Return the [X, Y] coordinate for the center point of the cell that contains the specified text.  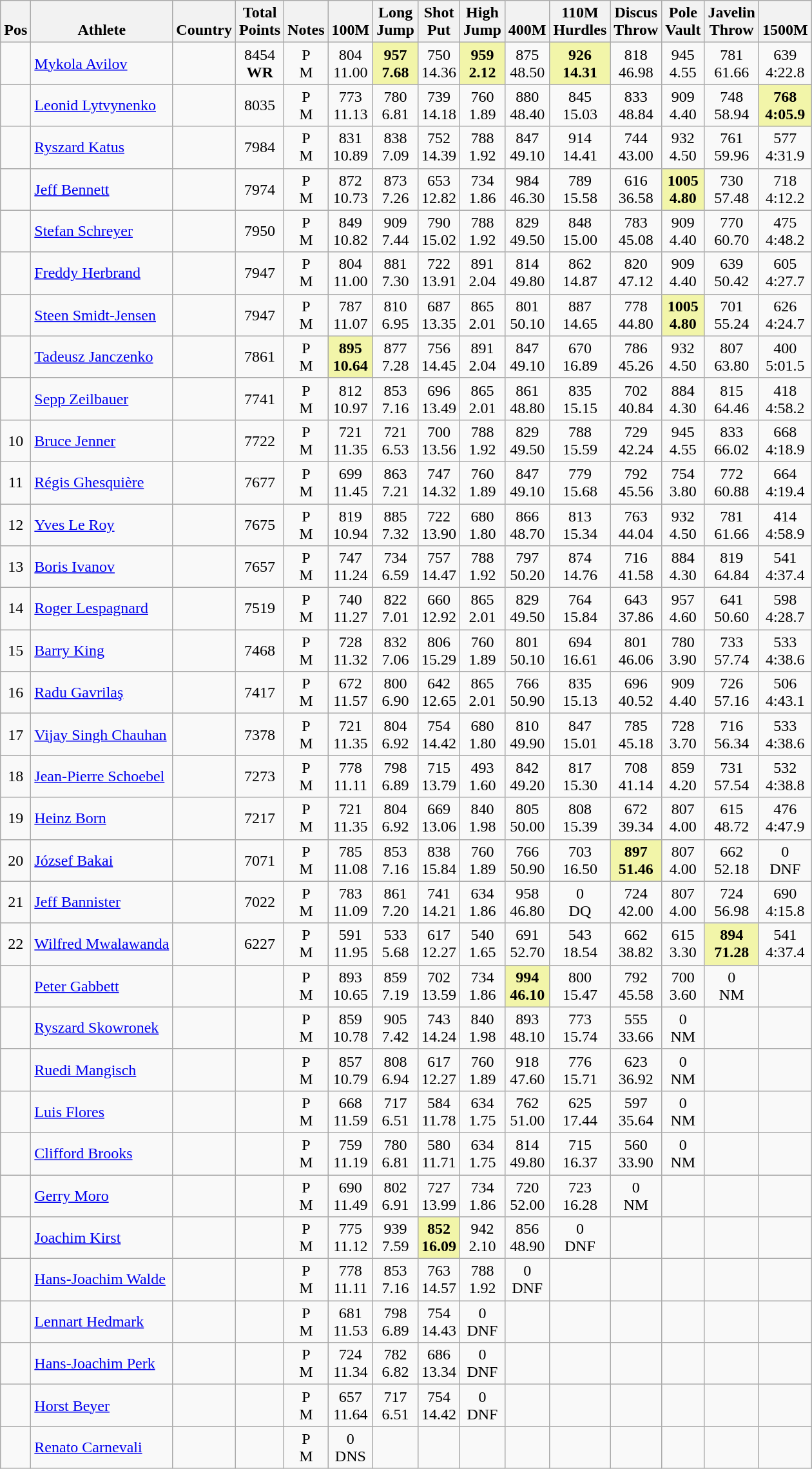
7468 [260, 651]
100M [351, 22]
75911.19 [351, 1154]
Country [204, 22]
86214.87 [580, 273]
81964.84 [731, 567]
Freddy Herbrand [102, 273]
71516.37 [580, 1154]
ShotPut [438, 22]
12 [15, 525]
95846.80 [527, 902]
84515.03 [580, 106]
56033.90 [636, 1154]
HighJump [483, 22]
77844.80 [636, 315]
64337.86 [636, 608]
7273 [260, 776]
Hans-Joachim Perk [102, 1364]
68713.35 [438, 315]
Joachim Kirst [102, 1238]
József Bakai [102, 860]
81715.30 [580, 776]
7378 [260, 735]
18 [15, 776]
67211.57 [351, 692]
Wilfred Mwalawanda [102, 944]
74443.00 [636, 147]
8227.01 [396, 608]
74714.32 [438, 482]
9574.60 [683, 608]
6054:27.7 [785, 273]
7974 [260, 190]
8637.21 [396, 482]
7071 [260, 860]
8026.91 [396, 1195]
8817.30 [396, 273]
72713.99 [438, 1195]
Stefan Schreyer [102, 231]
99446.10 [527, 986]
8086.94 [396, 1070]
7217 [260, 819]
54318.54 [580, 944]
4754:48.2 [785, 231]
72456.98 [731, 902]
78815.59 [580, 441]
Leonid Lytvynenko [102, 106]
6684:18.9 [785, 441]
59111.95 [351, 944]
7022 [260, 902]
21 [15, 902]
Luis Flores [102, 1111]
81210.97 [351, 398]
8106.95 [396, 315]
8006.90 [396, 692]
58011.71 [438, 1154]
88714.65 [580, 315]
6644:19.4 [785, 482]
73914.18 [438, 106]
66252.18 [731, 860]
77260.88 [731, 482]
17 [15, 735]
7184:12.2 [785, 190]
73057.48 [731, 190]
JavelinThrow [731, 22]
Roger Lespagnard [102, 608]
79245.56 [636, 482]
6153.30 [683, 944]
5774:31.9 [785, 147]
78345.08 [636, 231]
74858.94 [731, 106]
67239.34 [636, 819]
69152.70 [527, 944]
Sepp Zeilbauer [102, 398]
79245.58 [636, 986]
6394:22.8 [785, 63]
0DNS [351, 1448]
88048.40 [527, 106]
84815.00 [580, 231]
70841.14 [636, 776]
9057.42 [396, 1027]
74314.24 [438, 1027]
81910.94 [351, 525]
PoleVault [683, 22]
64150.60 [731, 608]
78915.58 [580, 190]
92614.31 [580, 63]
6341.86 [483, 902]
81846.98 [636, 63]
77615.71 [580, 1070]
DiscusThrow [636, 22]
4184:58.2 [785, 398]
70013.56 [438, 441]
22 [15, 944]
68613.34 [438, 1364]
66012.92 [438, 608]
Boris Ivanov [102, 567]
81564.46 [731, 398]
9577.68 [396, 63]
85216.09 [438, 1238]
81315.34 [580, 525]
61636.58 [636, 190]
69640.52 [636, 692]
6227 [260, 944]
89348.10 [527, 1027]
7003.60 [683, 986]
85710.79 [351, 1070]
7675 [260, 525]
75614.45 [438, 357]
83515.13 [580, 692]
78645.26 [636, 357]
5324:38.8 [785, 776]
7803.90 [683, 651]
74114.21 [438, 902]
80550.00 [527, 819]
9097.44 [396, 231]
84910.82 [351, 231]
70155.24 [731, 315]
74711.24 [351, 567]
75414.43 [438, 1321]
7826.82 [396, 1364]
7677 [260, 482]
4144:58.9 [785, 525]
11 [15, 482]
Ryszard Skowronek [102, 1027]
7950 [260, 231]
66913.06 [438, 819]
89751.46 [636, 860]
Bruce Jenner [102, 441]
75014.36 [438, 63]
8387.09 [396, 147]
Renato Carnevali [102, 1448]
75214.39 [438, 147]
67016.89 [580, 357]
62517.44 [580, 1111]
Mykola Avilov [102, 63]
58411.78 [438, 1111]
75714.47 [438, 567]
81049.90 [527, 735]
77060.70 [731, 231]
7417 [260, 692]
70316.50 [580, 860]
19 [15, 819]
86148.80 [527, 398]
Radu Gavrilaş [102, 692]
83110.89 [351, 147]
72657.16 [731, 692]
77315.74 [580, 1027]
8857.32 [396, 525]
7346.59 [396, 567]
76314.57 [438, 1280]
78711.07 [351, 315]
65711.64 [351, 1405]
8035 [260, 106]
64212.65 [438, 692]
Horst Beyer [102, 1405]
Tadeusz Janczenko [102, 357]
7216.53 [396, 441]
80015.47 [580, 986]
55533.66 [636, 1027]
77915.68 [580, 482]
8327.06 [396, 651]
76159.96 [731, 147]
83515.15 [580, 398]
9397.59 [396, 1238]
73357.74 [731, 651]
7519 [260, 608]
82047.12 [636, 273]
89471.28 [731, 944]
91847.60 [527, 1070]
77511.12 [351, 1238]
78311.09 [351, 902]
85910.78 [351, 1027]
16 [15, 692]
7984 [260, 147]
Heinz Born [102, 819]
77311.13 [351, 106]
15 [15, 651]
70240.84 [636, 398]
72411.34 [351, 1364]
85648.90 [527, 1238]
72213.91 [438, 273]
80146.06 [636, 651]
7283.70 [683, 735]
69011.49 [351, 1195]
Barry King [102, 651]
69416.61 [580, 651]
Peter Gabbett [102, 986]
8597.19 [396, 986]
59735.64 [636, 1111]
TotalPoints [260, 22]
0DQ [580, 902]
10 [15, 441]
71513.79 [438, 776]
72316.28 [580, 1195]
86648.70 [527, 525]
78545.18 [636, 735]
Yves Le Roy [102, 525]
Gerry Moro [102, 1195]
Jeff Bennett [102, 190]
9592.12 [483, 63]
74011.27 [351, 608]
8777.28 [396, 357]
63950.42 [731, 273]
61548.72 [731, 819]
71641.58 [636, 567]
Régis Ghesquière [102, 482]
78511.08 [351, 860]
5984:28.7 [785, 608]
79015.02 [438, 231]
14 [15, 608]
6904:15.8 [785, 902]
73157.54 [731, 776]
84715.01 [580, 735]
80815.39 [580, 819]
76251.00 [527, 1111]
4764:47.9 [785, 819]
89310.65 [351, 986]
5335.68 [396, 944]
72942.24 [636, 441]
66238.82 [636, 944]
110MHurdles [580, 22]
87210.73 [351, 190]
Ryszard Katus [102, 147]
7684:05.9 [785, 106]
8617.20 [396, 902]
84249.20 [527, 776]
76344.04 [636, 525]
76415.84 [580, 608]
66811.59 [351, 1111]
Hans-Joachim Walde [102, 1280]
9422.10 [483, 1238]
80615.29 [438, 651]
70213.59 [438, 986]
83366.02 [731, 441]
69613.49 [438, 398]
5401.65 [483, 944]
13 [15, 567]
8454WR [260, 63]
7741 [260, 398]
91414.41 [580, 147]
7657 [260, 567]
20 [15, 860]
Steen Smidt-Jensen [102, 315]
62336.92 [636, 1070]
83815.84 [438, 860]
6264:24.7 [785, 315]
68111.53 [351, 1321]
LongJump [396, 22]
69911.45 [351, 482]
Pos [15, 22]
98446.30 [527, 190]
87548.50 [527, 63]
Notes [306, 22]
Jean-Pierre Schoebel [102, 776]
72052.00 [527, 1195]
1500M [785, 22]
Clifford Brooks [102, 1154]
Athlete [102, 22]
8594.20 [683, 776]
5064:43.1 [785, 692]
79750.20 [527, 567]
Jeff Bannister [102, 902]
8737.26 [396, 190]
Lennart Hedmark [102, 1321]
89510.64 [351, 357]
4005:01.5 [785, 357]
7722 [260, 441]
4931.60 [483, 776]
71656.34 [731, 735]
7543.80 [683, 482]
72811.32 [351, 651]
65312.82 [438, 190]
72442.00 [636, 902]
80763.80 [731, 357]
7861 [260, 357]
72213.90 [438, 525]
Ruedi Mangisch [102, 1070]
83348.84 [636, 106]
Vijay Singh Chauhan [102, 735]
400M [527, 22]
87414.76 [580, 567]
